Capture the cell that displays the provided text and extract its [X, Y] central coordinate. 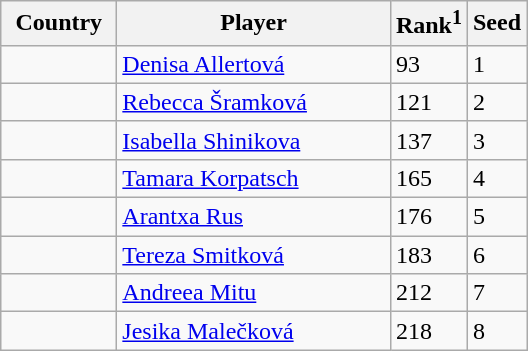
5 [496, 217]
218 [428, 331]
Arantxa Rus [254, 217]
Rebecca Šramková [254, 102]
7 [496, 293]
121 [428, 102]
3 [496, 140]
6 [496, 255]
Player [254, 24]
8 [496, 331]
165 [428, 178]
Seed [496, 24]
2 [496, 102]
Tereza Smitková [254, 255]
Country [59, 24]
Isabella Shinikova [254, 140]
137 [428, 140]
4 [496, 178]
Denisa Allertová [254, 64]
183 [428, 255]
176 [428, 217]
Rank1 [428, 24]
93 [428, 64]
Andreea Mitu [254, 293]
1 [496, 64]
Jesika Malečková [254, 331]
Tamara Korpatsch [254, 178]
212 [428, 293]
